Detect which cell encompasses the target text, then output its (X, Y) center coordinate. 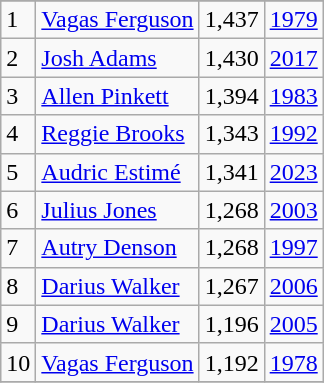
1,394 (232, 96)
2006 (294, 286)
2 (18, 58)
1,343 (232, 134)
9 (18, 324)
2005 (294, 324)
10 (18, 362)
1992 (294, 134)
1983 (294, 96)
1 (18, 20)
1,196 (232, 324)
Josh Adams (118, 58)
1,437 (232, 20)
1979 (294, 20)
1,192 (232, 362)
1997 (294, 248)
1978 (294, 362)
8 (18, 286)
7 (18, 248)
6 (18, 210)
2023 (294, 172)
2003 (294, 210)
Audric Estimé (118, 172)
5 (18, 172)
Autry Denson (118, 248)
2017 (294, 58)
1,430 (232, 58)
Reggie Brooks (118, 134)
1,341 (232, 172)
3 (18, 96)
Allen Pinkett (118, 96)
1,267 (232, 286)
Julius Jones (118, 210)
4 (18, 134)
